Search for the cell housing the specified text and yield its (x, y) center coordinate. 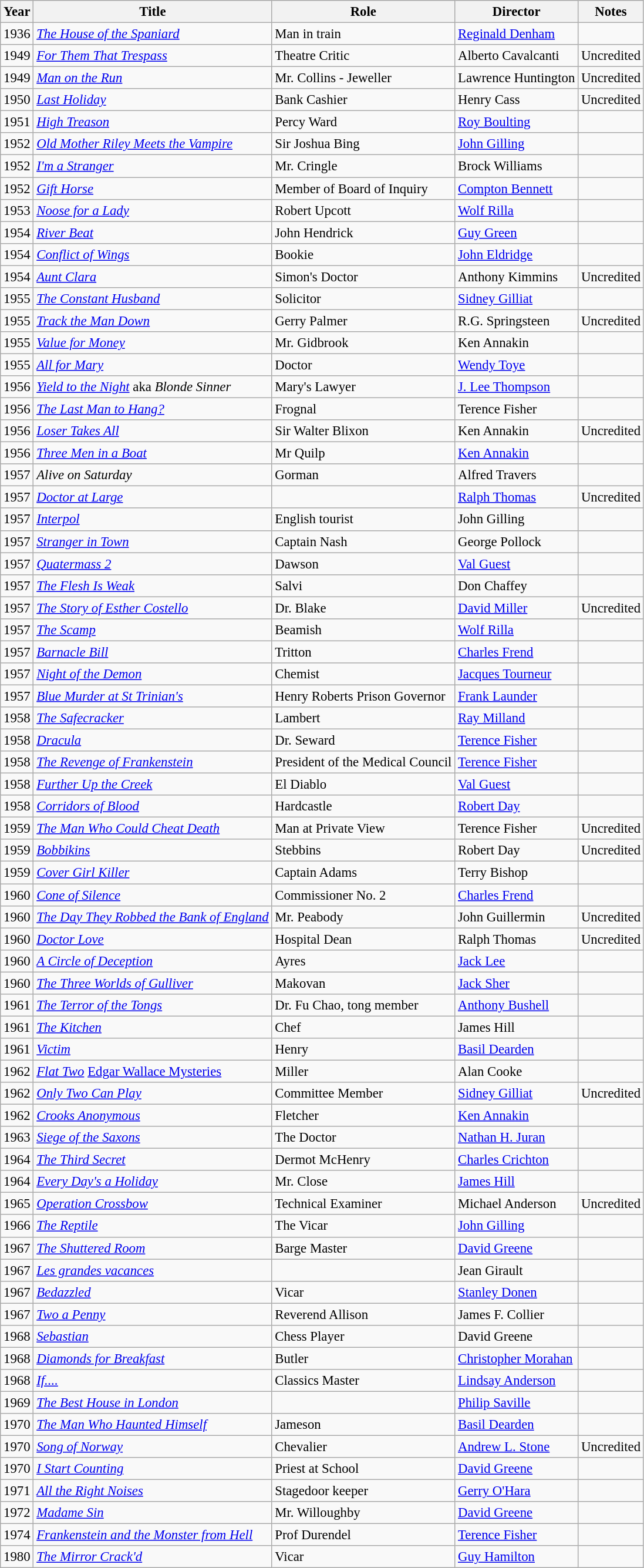
Committee Member (363, 1093)
Classics Master (363, 1381)
Value for Money (153, 343)
The Terror of the Tongs (153, 1005)
The House of the Spaniard (153, 34)
The Revenge of Frankenstein (153, 762)
1965 (17, 1204)
Philip Saville (517, 1402)
Hardcastle (363, 806)
The Best House in London (153, 1402)
Dawson (363, 564)
Commissioner No. 2 (363, 895)
Gerry Palmer (363, 321)
Captain Adams (363, 873)
The Three Worlds of Gulliver (153, 983)
Crooks Anonymous (153, 1116)
Theatre Critic (363, 56)
The Vicar (363, 1226)
Charles Crichton (517, 1160)
Man in train (363, 34)
Year (17, 12)
Gift Horse (153, 189)
Butler (363, 1358)
Doctor Love (153, 939)
Prof Durendel (363, 1535)
1966 (17, 1226)
Don Chaffey (517, 586)
The Day They Robbed the Bank of England (153, 917)
Beamish (363, 630)
Stagedoor keeper (363, 1491)
Henry Cass (517, 100)
Hospital Dean (363, 939)
Roy Boulting (517, 122)
Quatermass 2 (153, 564)
Siege of the Saxons (153, 1138)
Dr. Seward (363, 741)
All for Mary (153, 365)
Cover Girl Killer (153, 873)
Mr. Peabody (363, 917)
Mr. Close (363, 1182)
The Scamp (153, 630)
The Man Who Haunted Himself (153, 1425)
Alan Cooke (517, 1071)
Notes (611, 12)
Dr. Blake (363, 608)
English tourist (363, 520)
1974 (17, 1535)
Blue Murder at St Trinian's (153, 696)
Salvi (363, 586)
Night of the Demon (153, 674)
Henry Roberts Prison Governor (363, 696)
The Kitchen (153, 1027)
Madame Sin (153, 1513)
Jack Sher (517, 983)
Track the Man Down (153, 321)
Stanley Donen (517, 1292)
The Flesh Is Weak (153, 586)
Brock Williams (517, 166)
Lambert (363, 718)
Mr Quilp (363, 453)
Gerry O'Hara (517, 1491)
Chemist (363, 674)
1972 (17, 1513)
Man on the Run (153, 78)
Noose for a Lady (153, 210)
Yield to the Night aka Blonde Sinner (153, 387)
Title (153, 12)
The Last Man to Hang? (153, 409)
Priest at School (363, 1469)
Diamonds for Breakfast (153, 1358)
Frankenstein and the Monster from Hell (153, 1535)
Jacques Tourneur (517, 674)
Captain Nash (363, 541)
Andrew L. Stone (517, 1447)
Flat Two Edgar Wallace Mysteries (153, 1071)
1971 (17, 1491)
1951 (17, 122)
Reverend Allison (363, 1314)
Wendy Toye (517, 365)
Alive on Saturday (153, 475)
Guy Green (517, 233)
Solicitor (363, 299)
I Start Counting (153, 1469)
Interpol (153, 520)
Aunt Clara (153, 277)
David Miller (517, 608)
Bobbikins (153, 851)
Operation Crossbow (153, 1204)
Stranger in Town (153, 541)
Lindsay Anderson (517, 1381)
Jack Lee (517, 961)
Alfred Travers (517, 475)
Mr. Cringle (363, 166)
Percy Ward (363, 122)
1980 (17, 1557)
All the Right Noises (153, 1491)
Frognal (363, 409)
R.G. Springsteen (517, 321)
Bookie (363, 254)
Doctor (363, 365)
Anthony Kimmins (517, 277)
Old Mother Riley Meets the Vampire (153, 144)
Ray Milland (517, 718)
Les grandes vacances (153, 1270)
Reginald Denham (517, 34)
James F. Collier (517, 1314)
Fletcher (363, 1116)
Song of Norway (153, 1447)
Director (517, 12)
Stebbins (363, 851)
Simon's Doctor (363, 277)
Jameson (363, 1425)
Every Day's a Holiday (153, 1182)
1953 (17, 210)
Chess Player (363, 1337)
Jean Girault (517, 1270)
Alberto Cavalcanti (517, 56)
Further Up the Creek (153, 785)
River Beat (153, 233)
Three Men in a Boat (153, 453)
John Hendrick (363, 233)
High Treason (153, 122)
Doctor at Large (153, 497)
Ayres (363, 961)
Role (363, 12)
Michael Anderson (517, 1204)
A Circle of Deception (153, 961)
Sir Joshua Bing (363, 144)
Compton Bennett (517, 189)
The Safecracker (153, 718)
President of the Medical Council (363, 762)
The Story of Esther Costello (153, 608)
Mary's Lawyer (363, 387)
Henry (363, 1049)
For Them That Trespass (153, 56)
Member of Board of Inquiry (363, 189)
Lawrence Huntington (517, 78)
Bedazzled (153, 1292)
The Mirror Crack'd (153, 1557)
Conflict of Wings (153, 254)
Barnacle Bill (153, 652)
1950 (17, 100)
J. Lee Thompson (517, 387)
Cone of Silence (153, 895)
Barge Master (363, 1248)
Only Two Can Play (153, 1093)
Mr. Willoughby (363, 1513)
1963 (17, 1138)
Mr. Collins - Jeweller (363, 78)
The Reptile (153, 1226)
Corridors of Blood (153, 806)
Victim (153, 1049)
Terry Bishop (517, 873)
The Shuttered Room (153, 1248)
Makovan (363, 983)
The Doctor (363, 1138)
Tritton (363, 652)
The Constant Husband (153, 299)
Two a Penny (153, 1314)
Man at Private View (363, 829)
Frank Launder (517, 696)
Anthony Bushell (517, 1005)
Dracula (153, 741)
Bank Cashier (363, 100)
Dermot McHenry (363, 1160)
Dr. Fu Chao, tong member (363, 1005)
Robert Upcott (363, 210)
Chef (363, 1027)
Mr. Gidbrook (363, 343)
Last Holiday (153, 100)
Miller (363, 1071)
Sebastian (153, 1337)
I'm a Stranger (153, 166)
The Third Secret (153, 1160)
If.... (153, 1381)
Loser Takes All (153, 431)
George Pollock (517, 541)
Nathan H. Juran (517, 1138)
Christopher Morahan (517, 1358)
1936 (17, 34)
Gorman (363, 475)
El Diablo (363, 785)
John Guillermin (517, 917)
Technical Examiner (363, 1204)
The Man Who Could Cheat Death (153, 829)
Chevalier (363, 1447)
Sir Walter Blixon (363, 431)
Guy Hamilton (517, 1557)
John Eldridge (517, 254)
1969 (17, 1402)
